Scan for the cell matching the given text and deliver its (X, Y) coordinate at center. 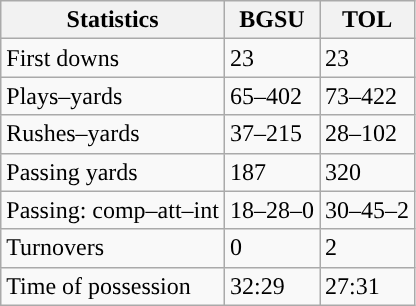
30–45–2 (368, 210)
BGSU (272, 20)
First downs (113, 58)
65–402 (272, 96)
Time of possession (113, 286)
73–422 (368, 96)
TOL (368, 20)
27:31 (368, 286)
18–28–0 (272, 210)
Plays–yards (113, 96)
Passing yards (113, 172)
28–102 (368, 134)
187 (272, 172)
0 (272, 248)
320 (368, 172)
2 (368, 248)
32:29 (272, 286)
37–215 (272, 134)
Turnovers (113, 248)
Rushes–yards (113, 134)
Statistics (113, 20)
Passing: comp–att–int (113, 210)
